Return [x, y] of the center of cell containing provided text 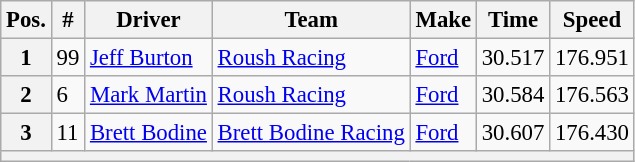
Mark Martin [149, 95]
Time [512, 20]
30.517 [512, 58]
Speed [592, 20]
# [68, 20]
6 [68, 95]
Team [311, 20]
176.563 [592, 95]
Make [443, 20]
30.607 [512, 133]
Brett Bodine Racing [311, 133]
Pos. [26, 20]
2 [26, 95]
Jeff Burton [149, 58]
30.584 [512, 95]
176.430 [592, 133]
3 [26, 133]
1 [26, 58]
Brett Bodine [149, 133]
176.951 [592, 58]
99 [68, 58]
11 [68, 133]
Driver [149, 20]
